Return [X, Y] of the center of cell containing provided text 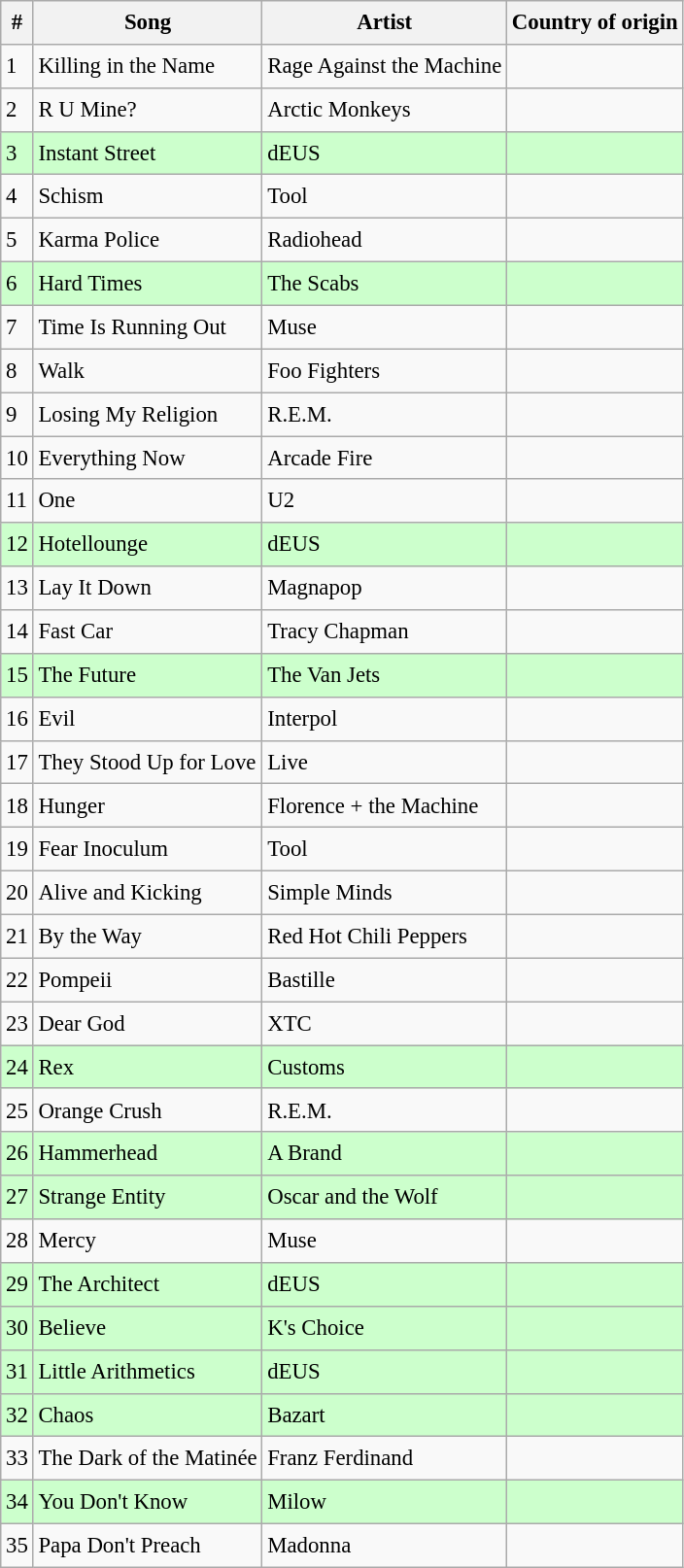
30 [17, 1329]
34 [17, 1502]
Hard Times [148, 284]
4 [17, 196]
Franz Ferdinand [385, 1459]
12 [17, 544]
Time Is Running Out [148, 326]
5 [17, 241]
32 [17, 1415]
Magnapop [385, 589]
21 [17, 937]
17 [17, 762]
Fear Inoculum [148, 849]
Everything Now [148, 459]
8 [17, 371]
28 [17, 1242]
You Don't Know [148, 1502]
2 [17, 111]
15 [17, 676]
Country of origin [595, 23]
The Future [148, 676]
31 [17, 1372]
Schism [148, 196]
Papa Don't Preach [148, 1547]
Florence + the Machine [385, 806]
XTC [385, 1024]
Tracy Chapman [385, 631]
Live [385, 762]
Simple Minds [385, 894]
Interpol [385, 719]
Hunger [148, 806]
Oscar and the Wolf [385, 1197]
Little Arithmetics [148, 1372]
Fast Car [148, 631]
Foo Fighters [385, 371]
The Dark of the Matinée [148, 1459]
K's Choice [385, 1329]
Losing My Religion [148, 414]
Radiohead [385, 241]
Hammerhead [148, 1154]
27 [17, 1197]
11 [17, 501]
24 [17, 1067]
Hotellounge [148, 544]
Strange Entity [148, 1197]
Red Hot Chili Peppers [385, 937]
Walk [148, 371]
1 [17, 66]
19 [17, 849]
26 [17, 1154]
29 [17, 1284]
Alive and Kicking [148, 894]
The Van Jets [385, 676]
Mercy [148, 1242]
7 [17, 326]
Customs [385, 1067]
Arctic Monkeys [385, 111]
13 [17, 589]
Instant Street [148, 153]
25 [17, 1111]
Artist [385, 23]
Bastille [385, 979]
Bazart [385, 1415]
The Scabs [385, 284]
Arcade Fire [385, 459]
18 [17, 806]
Song [148, 23]
Killing in the Name [148, 66]
# [17, 23]
R U Mine? [148, 111]
Karma Police [148, 241]
Dear God [148, 1024]
Rex [148, 1067]
14 [17, 631]
3 [17, 153]
A Brand [385, 1154]
One [148, 501]
35 [17, 1547]
20 [17, 894]
U2 [385, 501]
16 [17, 719]
23 [17, 1024]
Believe [148, 1329]
Chaos [148, 1415]
22 [17, 979]
Evil [148, 719]
Milow [385, 1502]
6 [17, 284]
33 [17, 1459]
Orange Crush [148, 1111]
10 [17, 459]
The Architect [148, 1284]
Madonna [385, 1547]
Pompeii [148, 979]
They Stood Up for Love [148, 762]
By the Way [148, 937]
9 [17, 414]
Rage Against the Machine [385, 66]
Lay It Down [148, 589]
